Output the (x, y) coordinate of the center of the cell containing the given text.  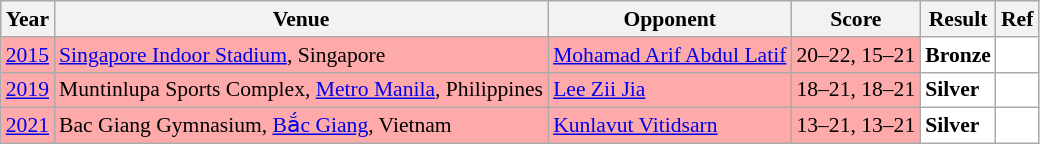
Year (28, 19)
Ref (1017, 19)
2015 (28, 55)
Mohamad Arif Abdul Latif (670, 55)
Venue (301, 19)
Singapore Indoor Stadium, Singapore (301, 55)
Muntinlupa Sports Complex, Metro Manila, Philippines (301, 90)
Result (958, 19)
Bronze (958, 55)
Bac Giang Gymnasium, Bắc Giang, Vietnam (301, 126)
20–22, 15–21 (856, 55)
Lee Zii Jia (670, 90)
Score (856, 19)
2021 (28, 126)
2019 (28, 90)
18–21, 18–21 (856, 90)
13–21, 13–21 (856, 126)
Kunlavut Vitidsarn (670, 126)
Opponent (670, 19)
